Capture the cell that displays the provided text and extract its [X, Y] central coordinate. 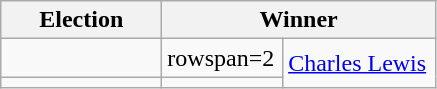
rowspan=2 [222, 58]
Election [82, 20]
Charles Lewis [360, 64]
Winner [299, 20]
